Extract the (X, Y) coordinate from the center of the cell holding the provided text.  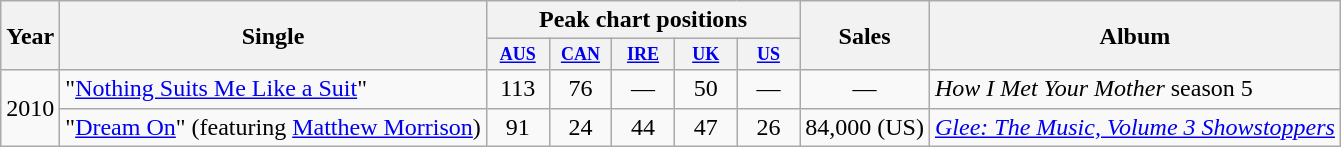
91 (518, 127)
Album (1134, 36)
44 (644, 127)
76 (580, 89)
113 (518, 89)
26 (768, 127)
CAN (580, 54)
IRE (644, 54)
2010 (30, 108)
Peak chart positions (642, 20)
US (768, 54)
Single (274, 36)
Sales (865, 36)
84,000 (US) (865, 127)
50 (706, 89)
How I Met Your Mother season 5 (1134, 89)
24 (580, 127)
"Dream On" (featuring Matthew Morrison) (274, 127)
UK (706, 54)
AUS (518, 54)
"Nothing Suits Me Like a Suit" (274, 89)
Glee: The Music, Volume 3 Showstoppers (1134, 127)
Year (30, 36)
47 (706, 127)
